Extract the [X, Y] coordinate from the center of the cell holding the provided text.  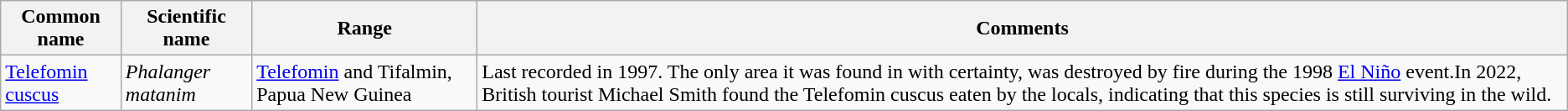
Comments [1023, 29]
Common name [61, 29]
Telefomin cuscus [61, 82]
Telefomin and Tifalmin, Papua New Guinea [365, 82]
Phalanger matanim [186, 82]
Range [365, 29]
Scientific name [186, 29]
